For the text-containing cell, return its midpoint in [X, Y] coordinate format. 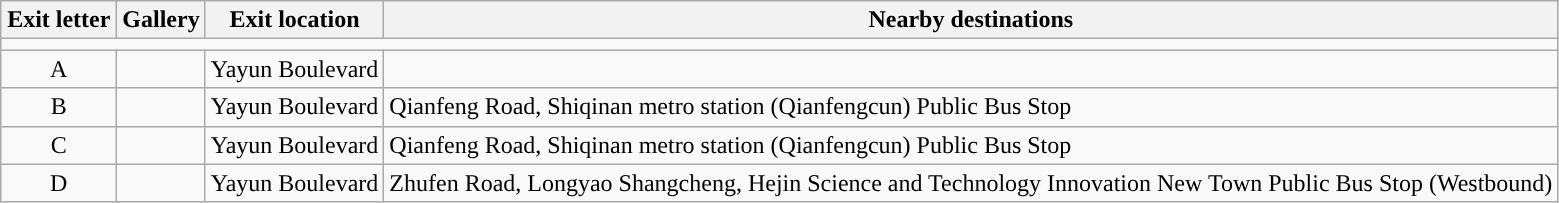
Exit letter [59, 20]
D [59, 183]
Exit location [294, 20]
Zhufen Road, Longyao Shangcheng, Hejin Science and Technology Innovation New Town Public Bus Stop (Westbound) [971, 183]
C [59, 145]
Nearby destinations [971, 20]
A [59, 69]
B [59, 107]
Gallery [161, 20]
